Search for the cell housing the specified text and yield its (x, y) center coordinate. 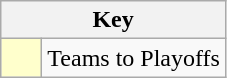
Key (114, 20)
Teams to Playoffs (134, 58)
